Determine the [X, Y] coordinate at the center of the cell enclosing the given text.  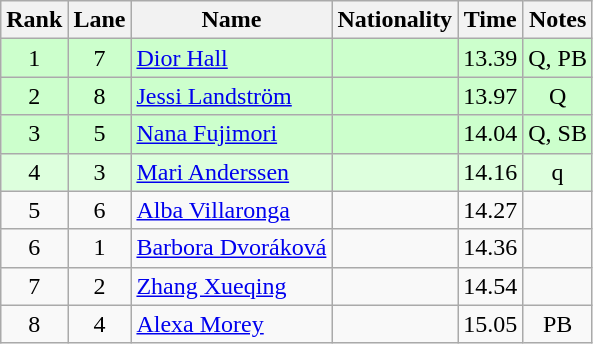
13.39 [490, 58]
PB [558, 324]
Mari Anderssen [232, 172]
Alba Villaronga [232, 210]
Barbora Dvoráková [232, 248]
14.16 [490, 172]
Zhang Xueqing [232, 286]
q [558, 172]
Name [232, 20]
Rank [34, 20]
Notes [558, 20]
Nationality [395, 20]
Alexa Morey [232, 324]
Time [490, 20]
14.27 [490, 210]
14.54 [490, 286]
Jessi Landström [232, 96]
13.97 [490, 96]
Q, PB [558, 58]
14.04 [490, 134]
14.36 [490, 248]
Nana Fujimori [232, 134]
Q, SB [558, 134]
Lane [100, 20]
15.05 [490, 324]
Q [558, 96]
Dior Hall [232, 58]
